Extract the [x, y] coordinate from the center of the cell holding the provided text.  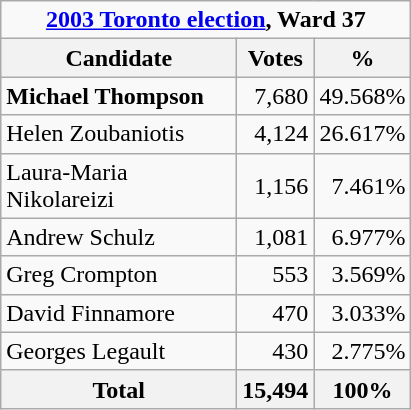
26.617% [362, 134]
Helen Zoubaniotis [119, 134]
3.569% [362, 275]
3.033% [362, 313]
Georges Legault [119, 351]
49.568% [362, 96]
2003 Toronto election, Ward 37 [206, 20]
Andrew Schulz [119, 237]
Candidate [119, 58]
470 [276, 313]
Votes [276, 58]
7,680 [276, 96]
2.775% [362, 351]
Greg Crompton [119, 275]
Laura-Maria Nikolareizi [119, 186]
Michael Thompson [119, 96]
David Finnamore [119, 313]
6.977% [362, 237]
% [362, 58]
430 [276, 351]
100% [362, 389]
1,081 [276, 237]
553 [276, 275]
Total [119, 389]
1,156 [276, 186]
7.461% [362, 186]
15,494 [276, 389]
4,124 [276, 134]
